Locate the cell with the specified text and output its [x, y] center coordinate. 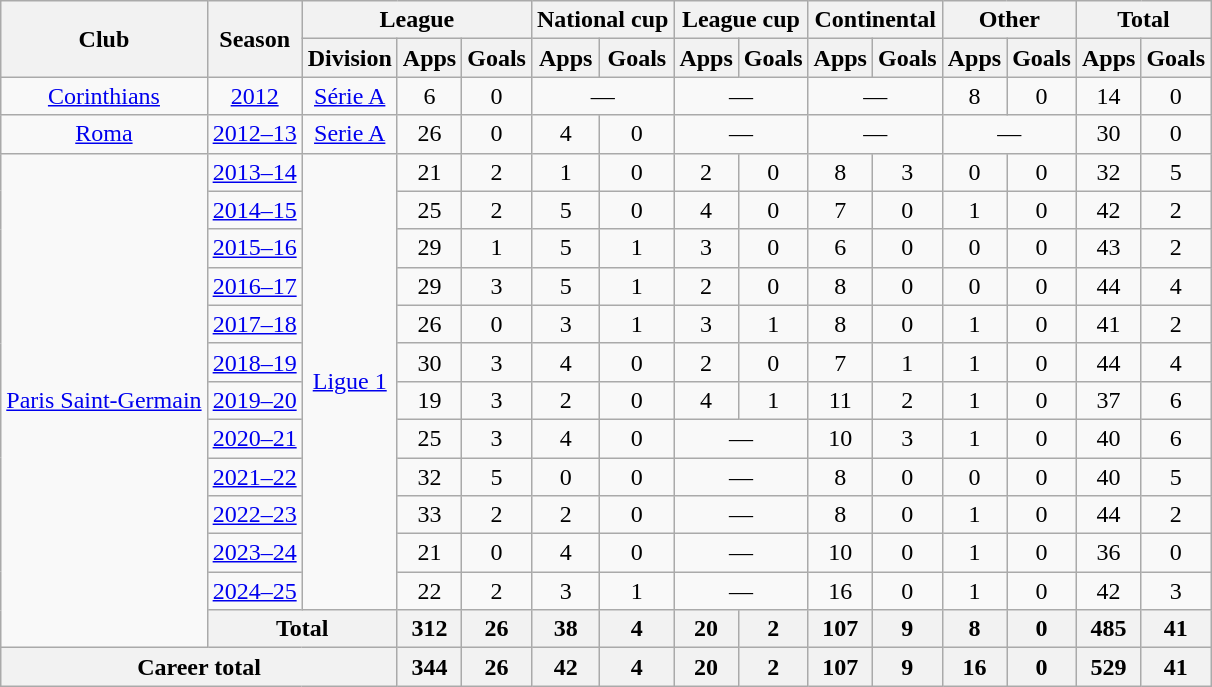
2020–21 [254, 438]
2016–17 [254, 286]
2014–15 [254, 210]
37 [1108, 400]
Club [104, 39]
Other [1009, 20]
14 [1108, 96]
Career total [200, 667]
2012–13 [254, 134]
2013–14 [254, 172]
19 [429, 400]
38 [565, 629]
2018–19 [254, 362]
Division [350, 58]
2023–24 [254, 553]
2019–20 [254, 400]
2021–22 [254, 477]
43 [1108, 248]
Serie A [350, 134]
485 [1108, 629]
Roma [104, 134]
36 [1108, 553]
Season [254, 39]
National cup [602, 20]
Paris Saint-Germain [104, 400]
22 [429, 591]
League cup [741, 20]
529 [1108, 667]
League [416, 20]
2012 [254, 96]
2022–23 [254, 515]
33 [429, 515]
Corinthians [104, 96]
Série A [350, 96]
2017–18 [254, 324]
344 [429, 667]
2024–25 [254, 591]
312 [429, 629]
11 [840, 400]
2015–16 [254, 248]
Ligue 1 [350, 382]
Continental [875, 20]
